Detect which cell encompasses the target text, then output its [X, Y] center coordinate. 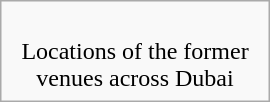
Locations of the former venues across Dubai [134, 51]
